Extract the (X, Y) coordinate from the center of the cell holding the provided text.  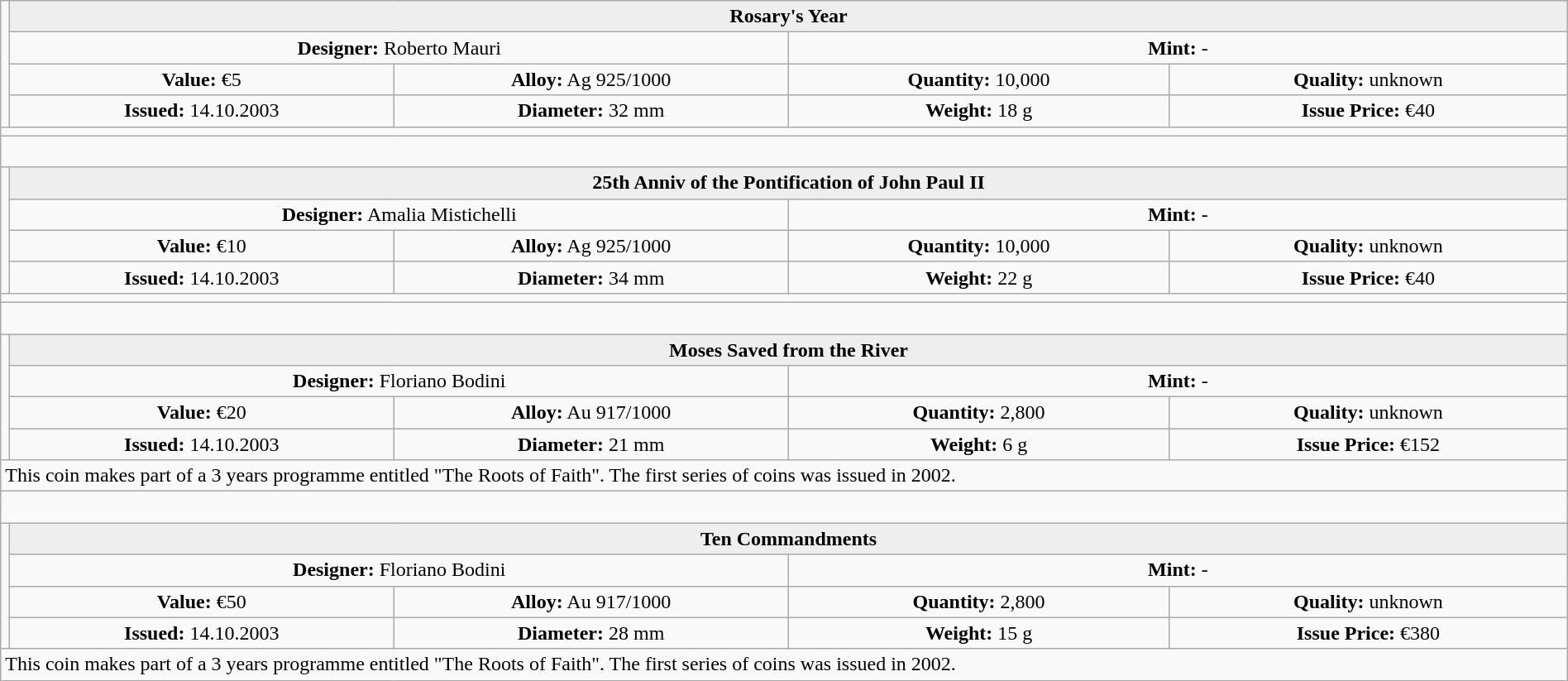
Issue Price: €152 (1369, 444)
Moses Saved from the River (789, 350)
Weight: 22 g (979, 277)
Diameter: 32 mm (591, 111)
Weight: 18 g (979, 111)
Weight: 6 g (979, 444)
Diameter: 28 mm (591, 633)
Ten Commandments (789, 539)
Diameter: 34 mm (591, 277)
Weight: 15 g (979, 633)
Value: €10 (202, 246)
25th Anniv of the Pontification of John Paul II (789, 183)
Designer: Roberto Mauri (399, 48)
Rosary's Year (789, 17)
Designer: Amalia Mistichelli (399, 214)
Value: €5 (202, 79)
Diameter: 21 mm (591, 444)
Value: €50 (202, 602)
Issue Price: €380 (1369, 633)
Value: €20 (202, 413)
